For the text-containing cell, return its midpoint in [x, y] coordinate format. 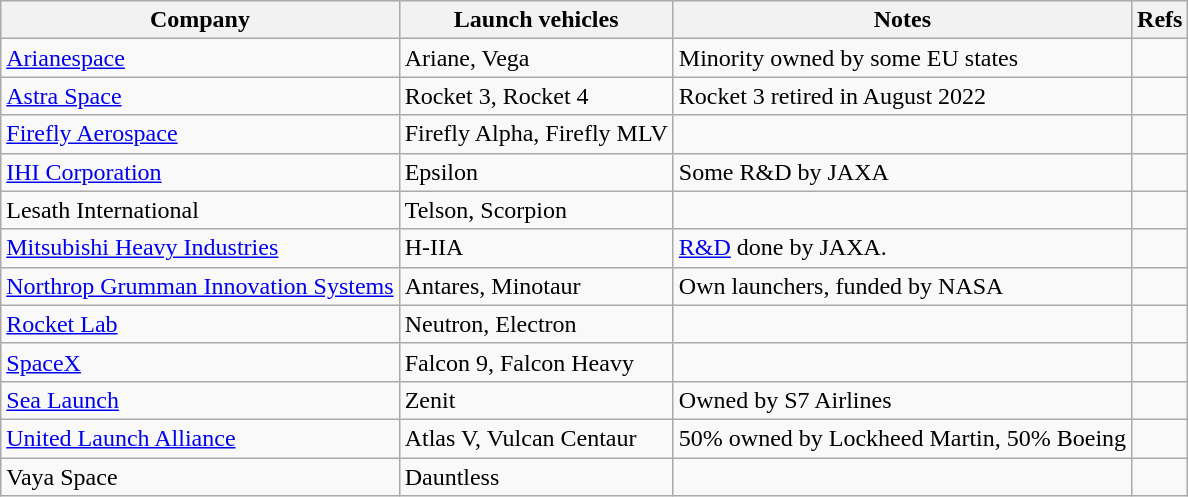
Epsilon [536, 172]
Firefly Aerospace [200, 134]
Northrop Grumman Innovation Systems [200, 286]
Firefly Alpha, Firefly MLV [536, 134]
Astra Space [200, 96]
Lesath International [200, 210]
Atlas V, Vulcan Centaur [536, 438]
Refs [1160, 20]
Neutron, Electron [536, 324]
SpaceX [200, 362]
Sea Launch [200, 400]
Rocket Lab [200, 324]
Antares, Minotaur [536, 286]
H-IIA [536, 248]
R&D done by JAXA. [902, 248]
Dauntless [536, 477]
Arianespace [200, 58]
Some R&D by JAXA [902, 172]
Falcon 9, Falcon Heavy [536, 362]
Owned by S7 Airlines [902, 400]
50% owned by Lockheed Martin, 50% Boeing [902, 438]
Launch vehicles [536, 20]
IHI Corporation [200, 172]
Ariane, Vega [536, 58]
Minority owned by some EU states [902, 58]
Zenit [536, 400]
United Launch Alliance [200, 438]
Rocket 3 retired in August 2022 [902, 96]
Own launchers, funded by NASA [902, 286]
Vaya Space [200, 477]
Rocket 3, Rocket 4 [536, 96]
Mitsubishi Heavy Industries [200, 248]
Notes [902, 20]
Telson, Scorpion [536, 210]
Company [200, 20]
